From the cell containing the given text, extract its center point as (x, y) coordinate. 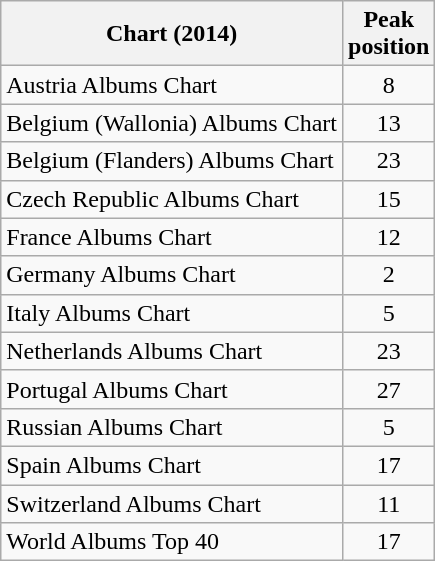
27 (389, 389)
11 (389, 503)
World Albums Top 40 (172, 542)
8 (389, 85)
Spain Albums Chart (172, 465)
Germany Albums Chart (172, 275)
Switzerland Albums Chart (172, 503)
15 (389, 199)
Peakposition (389, 34)
Belgium (Flanders) Albums Chart (172, 161)
Italy Albums Chart (172, 313)
Netherlands Albums Chart (172, 351)
France Albums Chart (172, 237)
2 (389, 275)
Czech Republic Albums Chart (172, 199)
Russian Albums Chart (172, 427)
Belgium (Wallonia) Albums Chart (172, 123)
Portugal Albums Chart (172, 389)
12 (389, 237)
Chart (2014) (172, 34)
Austria Albums Chart (172, 85)
13 (389, 123)
